Return the (x, y) coordinate for the center point of the cell that contains the specified text.  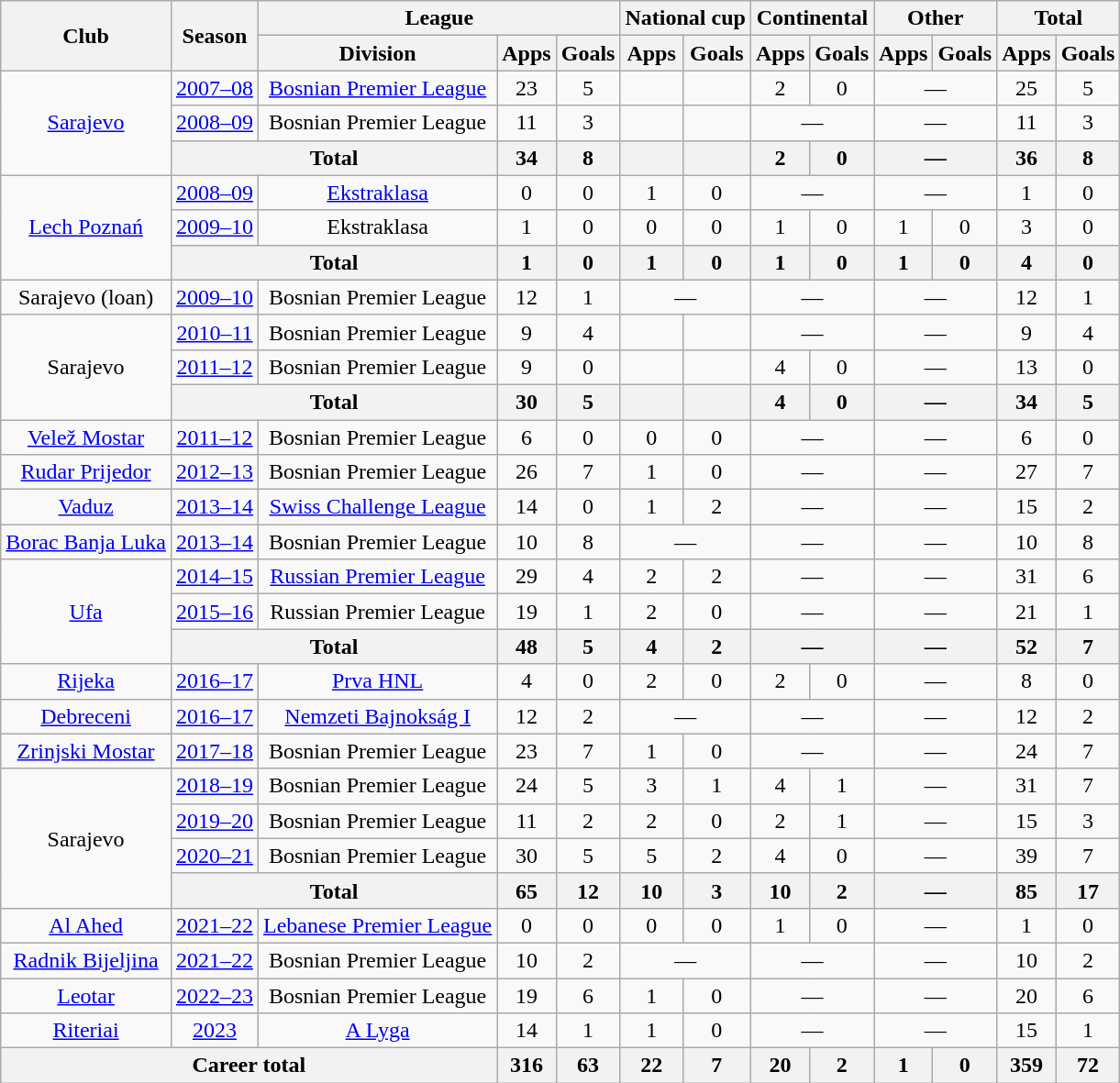
2015–16 (215, 612)
Rijeka (86, 681)
Prva HNL (377, 681)
Career total (250, 1066)
2020–21 (215, 856)
63 (588, 1066)
Leotar (86, 995)
Swiss Challenge League (377, 507)
Other (936, 18)
Al Ahed (86, 925)
39 (1026, 856)
21 (1026, 612)
2023 (215, 1031)
Division (377, 53)
Sarajevo (loan) (86, 297)
Club (86, 36)
Velež Mostar (86, 437)
65 (527, 890)
2022–23 (215, 995)
72 (1088, 1066)
316 (527, 1066)
29 (527, 577)
League (438, 18)
2017–18 (215, 751)
26 (527, 472)
Radnik Bijeljina (86, 960)
359 (1026, 1066)
Vaduz (86, 507)
52 (1026, 646)
Lebanese Premier League (377, 925)
Debreceni (86, 716)
2014–15 (215, 577)
85 (1026, 890)
Lech Poznań (86, 227)
36 (1026, 158)
2010–11 (215, 332)
25 (1026, 88)
17 (1088, 890)
2012–13 (215, 472)
2007–08 (215, 88)
2018–19 (215, 786)
Season (215, 36)
48 (527, 646)
27 (1026, 472)
Ufa (86, 612)
13 (1026, 367)
Zrinjski Mostar (86, 751)
National cup (685, 18)
Continental (812, 18)
Riteriai (86, 1031)
Rudar Prijedor (86, 472)
2019–20 (215, 821)
Borac Banja Luka (86, 542)
A Lyga (377, 1031)
Nemzeti Bajnokság I (377, 716)
22 (651, 1066)
